Detect which cell encompasses the target text, then output its (X, Y) center coordinate. 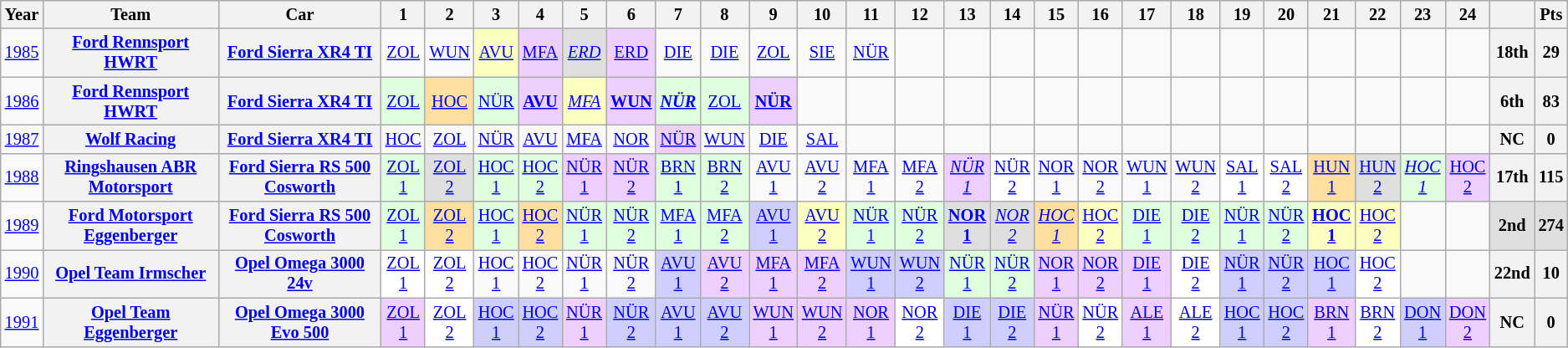
Year (22, 14)
1986 (22, 101)
29 (1551, 53)
2 (449, 14)
SAL2 (1286, 177)
12 (920, 14)
24 (1468, 14)
18th (1512, 53)
19 (1243, 14)
NOR (631, 139)
22nd (1512, 274)
Ford Motorsport Eggenberger (130, 226)
Pts (1551, 14)
Opel Team Irmscher (130, 274)
1988 (22, 177)
5 (584, 14)
SAL (822, 139)
22 (1377, 14)
9 (774, 14)
Ringshausen ABR Motorsport (130, 177)
20 (1286, 14)
1990 (22, 274)
ALE1 (1147, 322)
1 (403, 14)
SIE (822, 53)
6th (1512, 101)
2nd (1512, 226)
83 (1551, 101)
ALE2 (1195, 322)
DON1 (1422, 322)
115 (1551, 177)
21 (1331, 14)
1991 (22, 322)
11 (871, 14)
7 (677, 14)
Opel Team Eggenberger (130, 322)
14 (1012, 14)
HUN2 (1377, 177)
DON2 (1468, 322)
Wolf Racing (130, 139)
17 (1147, 14)
Team (130, 14)
1989 (22, 226)
4 (540, 14)
18 (1195, 14)
274 (1551, 226)
23 (1422, 14)
Opel Omega 3000 24v (299, 274)
15 (1057, 14)
1985 (22, 53)
SAL1 (1243, 177)
16 (1101, 14)
8 (724, 14)
Opel Omega 3000 Evo 500 (299, 322)
13 (967, 14)
17th (1512, 177)
3 (497, 14)
Car (299, 14)
6 (631, 14)
HUN1 (1331, 177)
1987 (22, 139)
